Extract the [X, Y] coordinate from the center of the cell holding the provided text.  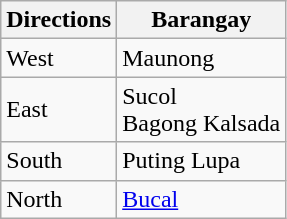
Maunong [202, 58]
West [59, 58]
Directions [59, 20]
SucolBagong Kalsada [202, 110]
East [59, 110]
Puting Lupa [202, 161]
South [59, 161]
North [59, 199]
Bucal [202, 199]
Barangay [202, 20]
